Search for the cell housing the specified text and yield its [X, Y] center coordinate. 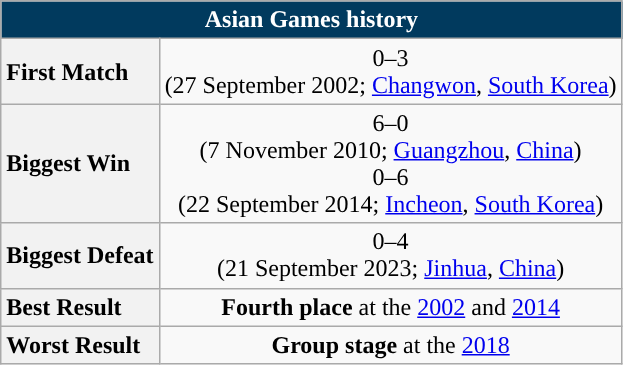
Worst Result [80, 345]
Biggest Win [80, 164]
Group stage at the 2018 [390, 345]
6–0 (7 November 2010; Guangzhou, China) 0–6 (22 September 2014; Incheon, South Korea) [390, 164]
Asian Games history [312, 20]
Fourth place at the 2002 and 2014 [390, 307]
Best Result [80, 307]
0–4 (21 September 2023; Jinhua, China) [390, 256]
First Match [80, 72]
0–3 (27 September 2002; Changwon, South Korea) [390, 72]
Biggest Defeat [80, 256]
